For the text-containing cell, return its midpoint in [x, y] coordinate format. 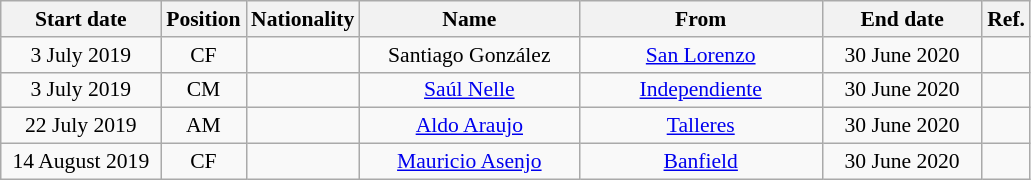
Nationality [302, 19]
Name [469, 19]
14 August 2019 [81, 162]
San Lorenzo [700, 55]
22 July 2019 [81, 126]
End date [902, 19]
Talleres [700, 126]
Mauricio Asenjo [469, 162]
Banfield [700, 162]
Saúl Nelle [469, 90]
Independiente [700, 90]
Santiago González [469, 55]
Start date [81, 19]
Ref. [1006, 19]
Aldo Araujo [469, 126]
AM [204, 126]
From [700, 19]
CM [204, 90]
Position [204, 19]
